Extract the [X, Y] coordinate from the center of the cell holding the provided text.  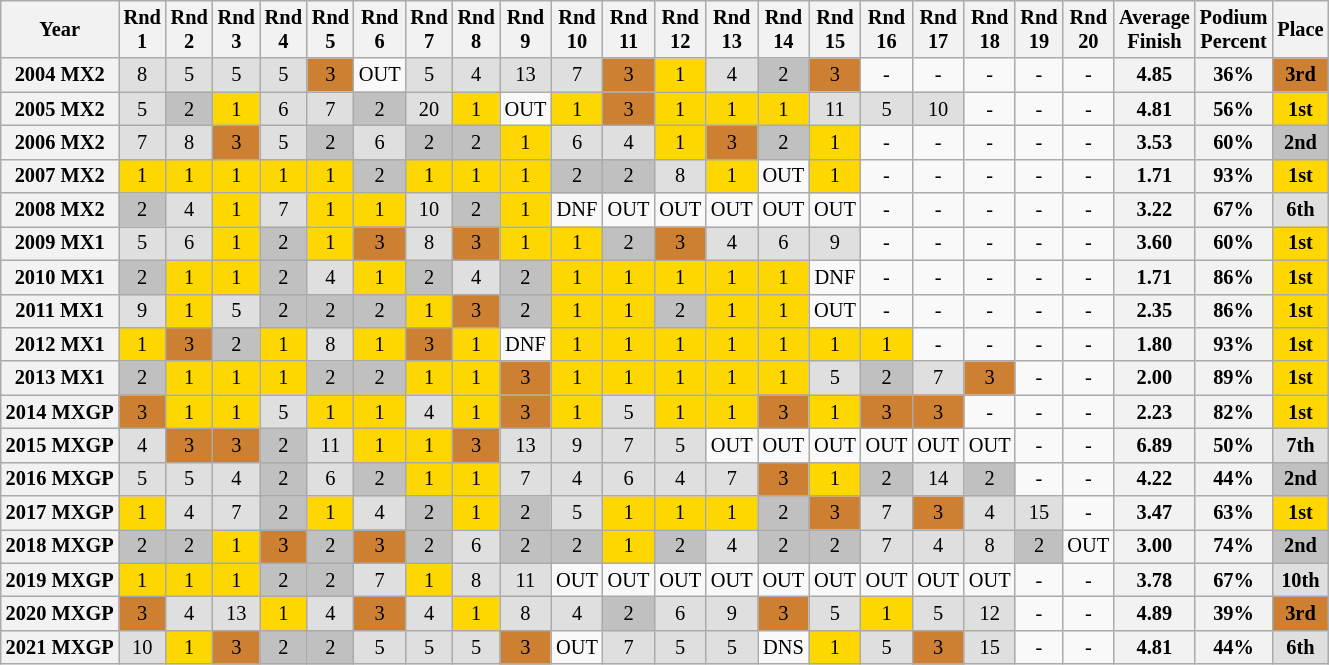
Rnd17 [938, 29]
Rnd9 [526, 29]
Rnd18 [990, 29]
3.60 [1154, 243]
2011 MX1 [60, 311]
2008 MX2 [60, 210]
4.89 [1154, 613]
2017 MXGP [60, 513]
PodiumPercent [1234, 29]
AverageFinish [1154, 29]
50% [1234, 445]
14 [938, 479]
Place [1300, 29]
3.00 [1154, 546]
Rnd7 [428, 29]
Rnd10 [577, 29]
39% [1234, 613]
89% [1234, 378]
2009 MX1 [60, 243]
82% [1234, 412]
2021 MXGP [60, 647]
10th [1300, 580]
3.53 [1154, 142]
36% [1234, 75]
Rnd20 [1089, 29]
2015 MXGP [60, 445]
Rnd13 [732, 29]
3.22 [1154, 210]
2004 MX2 [60, 75]
Rnd14 [784, 29]
2.23 [1154, 412]
2006 MX2 [60, 142]
6.89 [1154, 445]
7th [1300, 445]
Rnd6 [380, 29]
2018 MXGP [60, 546]
4.85 [1154, 75]
12 [990, 613]
3.78 [1154, 580]
2007 MX2 [60, 176]
1.80 [1154, 344]
2020 MXGP [60, 613]
2012 MX1 [60, 344]
63% [1234, 513]
2019 MXGP [60, 580]
Rnd16 [887, 29]
Rnd2 [190, 29]
Rnd12 [680, 29]
2013 MX1 [60, 378]
Rnd15 [835, 29]
2014 MXGP [60, 412]
56% [1234, 109]
Rnd3 [236, 29]
Rnd11 [629, 29]
Year [60, 29]
Rnd19 [1038, 29]
DNS [784, 647]
2010 MX1 [60, 277]
4.22 [1154, 479]
3.47 [1154, 513]
2.00 [1154, 378]
20 [428, 109]
Rnd8 [476, 29]
2005 MX2 [60, 109]
74% [1234, 546]
2.35 [1154, 311]
Rnd1 [142, 29]
Rnd5 [330, 29]
2016 MXGP [60, 479]
Rnd4 [284, 29]
